Determine the (X, Y) coordinate at the center of the cell enclosing the given text.  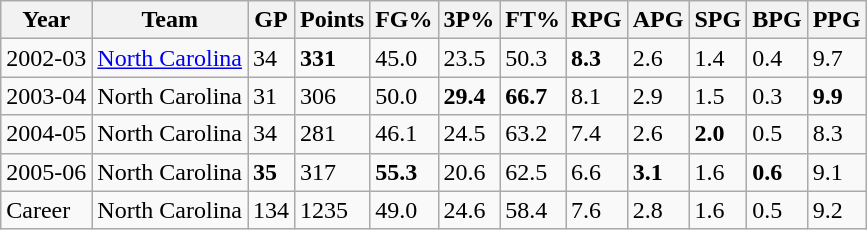
62.5 (533, 172)
9.1 (836, 172)
63.2 (533, 134)
Team (170, 20)
2003-04 (46, 96)
24.5 (469, 134)
9.9 (836, 96)
20.6 (469, 172)
SPG (718, 20)
7.6 (597, 210)
1.4 (718, 58)
2005-06 (46, 172)
23.5 (469, 58)
0.6 (777, 172)
2.0 (718, 134)
31 (272, 96)
0.4 (777, 58)
2.8 (658, 210)
134 (272, 210)
281 (332, 134)
45.0 (404, 58)
2002-03 (46, 58)
2004-05 (46, 134)
GP (272, 20)
RPG (597, 20)
6.6 (597, 172)
331 (332, 58)
306 (332, 96)
50.3 (533, 58)
3P% (469, 20)
0.3 (777, 96)
9.7 (836, 58)
55.3 (404, 172)
Year (46, 20)
29.4 (469, 96)
8.1 (597, 96)
58.4 (533, 210)
2.9 (658, 96)
7.4 (597, 134)
35 (272, 172)
PPG (836, 20)
1235 (332, 210)
APG (658, 20)
3.1 (658, 172)
66.7 (533, 96)
49.0 (404, 210)
9.2 (836, 210)
46.1 (404, 134)
FG% (404, 20)
1.5 (718, 96)
BPG (777, 20)
317 (332, 172)
FT% (533, 20)
Career (46, 210)
24.6 (469, 210)
50.0 (404, 96)
Points (332, 20)
